Return the (x, y) coordinate for the center point of the cell that contains the specified text.  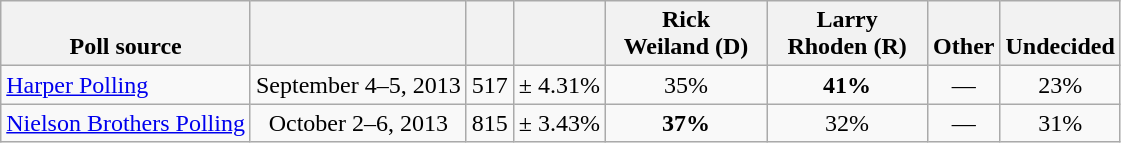
32% (848, 123)
35% (686, 85)
517 (490, 85)
LarryRhoden (R) (848, 34)
41% (848, 85)
23% (1060, 85)
31% (1060, 123)
RickWeiland (D) (686, 34)
September 4–5, 2013 (358, 85)
37% (686, 123)
Nielson Brothers Polling (126, 123)
± 4.31% (559, 85)
October 2–6, 2013 (358, 123)
815 (490, 123)
Poll source (126, 34)
Undecided (1060, 34)
± 3.43% (559, 123)
Other (964, 34)
Harper Polling (126, 85)
